Capture the cell that displays the provided text and extract its (x, y) central coordinate. 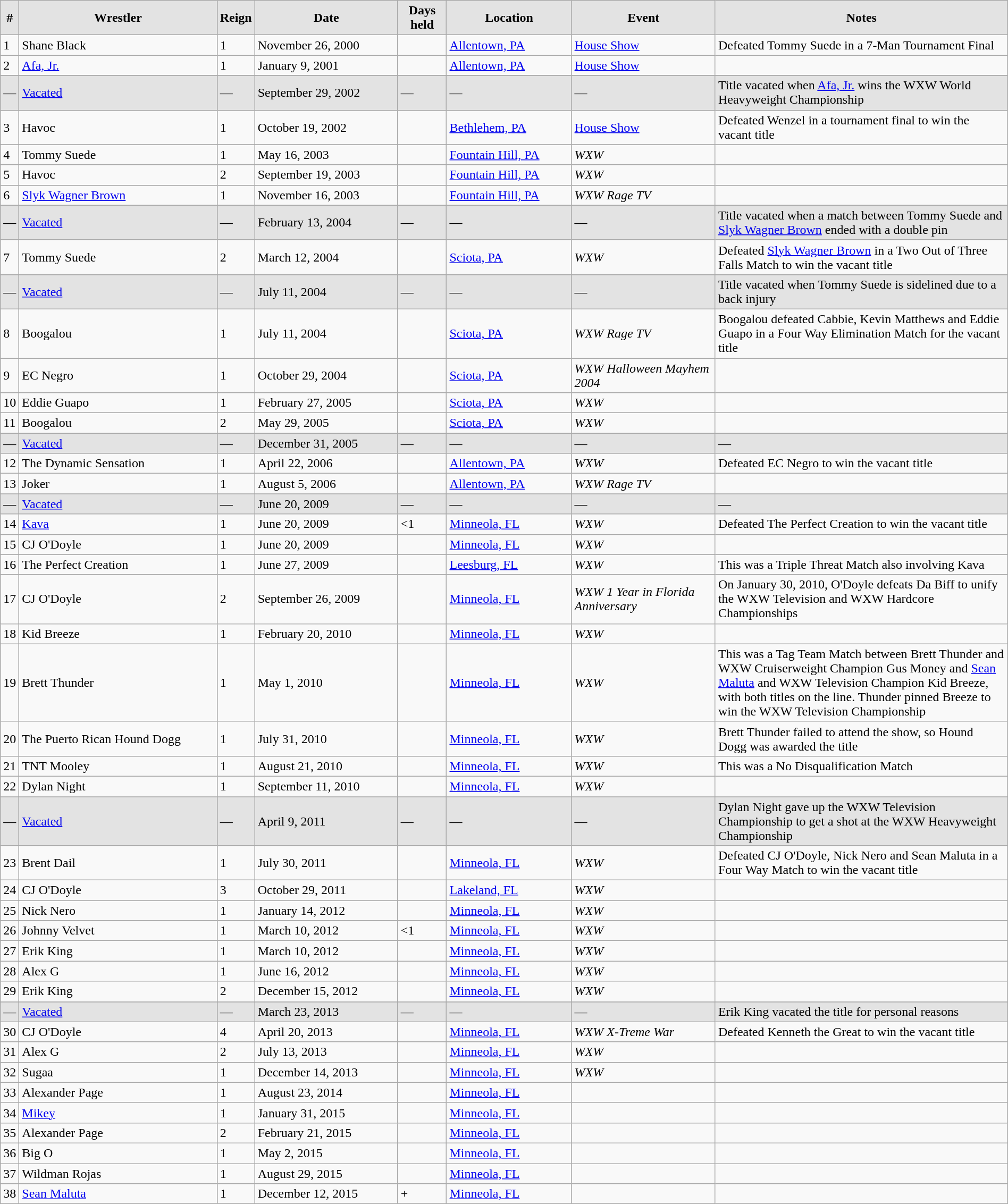
Date (326, 18)
5 (10, 175)
May 29, 2005 (326, 423)
January 14, 2012 (326, 911)
The Puerto Rican Hound Dogg (118, 739)
Sean Maluta (118, 1194)
35 (10, 1133)
September 29, 2002 (326, 92)
29 (10, 991)
Defeated Wenzel in a tournament final to win the vacant title (861, 128)
Defeated The Perfect Creation to win the vacant title (861, 524)
The Perfect Creation (118, 565)
This was a Triple Threat Match also involving Kava (861, 565)
Wrestler (118, 18)
Boogalou defeated Cabbie, Kevin Matthews and Eddie Guapo in a Four Way Elimination Match for the vacant title (861, 333)
June 27, 2009 (326, 565)
22 (10, 786)
December 12, 2015 (326, 1194)
Location (509, 18)
15 (10, 544)
8 (10, 333)
WXW X-Treme War (643, 1032)
Dylan Night gave up the WXW Television Championship to get a shot at the WXW Heavyweight Championship (861, 821)
April 20, 2013 (326, 1032)
Leesburg, FL (509, 565)
16 (10, 565)
17 (10, 599)
EC Negro (118, 375)
May 1, 2010 (326, 683)
September 19, 2003 (326, 175)
November 16, 2003 (326, 195)
February 20, 2010 (326, 634)
24 (10, 890)
Title vacated when Tommy Suede is sidelined due to a back injury (861, 291)
Nick Nero (118, 911)
WXW Halloween Mayhem 2004 (643, 375)
Joker (118, 484)
+ (422, 1194)
Defeated Kenneth the Great to win the vacant title (861, 1032)
19 (10, 683)
Afa, Jr. (118, 65)
January 31, 2015 (326, 1113)
7 (10, 257)
32 (10, 1072)
Defeated EC Negro to win the vacant title (861, 464)
Notes (861, 18)
11 (10, 423)
34 (10, 1113)
Kid Breeze (118, 634)
36 (10, 1153)
6 (10, 195)
10 (10, 403)
TNT Mooley (118, 766)
February 13, 2004 (326, 222)
October 29, 2011 (326, 890)
April 22, 2006 (326, 464)
Brett Thunder (118, 683)
November 26, 2000 (326, 45)
July 30, 2011 (326, 863)
14 (10, 524)
18 (10, 634)
April 9, 2011 (326, 821)
March 12, 2004 (326, 257)
Sugaa (118, 1072)
Erik King vacated the title for personal reasons (861, 1012)
Lakeland, FL (509, 890)
Slyk Wagner Brown (118, 195)
July 31, 2010 (326, 739)
October 19, 2002 (326, 128)
Wildman Rojas (118, 1173)
Defeated CJ O'Doyle, Nick Nero and Sean Maluta in a Four Way Match to win the vacant title (861, 863)
23 (10, 863)
June 16, 2012 (326, 971)
September 11, 2010 (326, 786)
31 (10, 1052)
Shane Black (118, 45)
September 26, 2009 (326, 599)
30 (10, 1032)
Event (643, 18)
This was a No Disqualification Match (861, 766)
Days held (422, 18)
Bethlehem, PA (509, 128)
13 (10, 484)
August 29, 2015 (326, 1173)
May 2, 2015 (326, 1153)
January 9, 2001 (326, 65)
August 21, 2010 (326, 766)
33 (10, 1092)
Kava (118, 524)
Defeated Tommy Suede in a 7-Man Tournament Final (861, 45)
August 5, 2006 (326, 484)
Dylan Night (118, 786)
37 (10, 1173)
July 13, 2013 (326, 1052)
Eddie Guapo (118, 403)
38 (10, 1194)
Brent Dail (118, 863)
Brett Thunder failed to attend the show, so Hound Dogg was awarded the title (861, 739)
On January 30, 2010, O'Doyle defeats Da Biff to unify the WXW Television and WXW Hardcore Championships (861, 599)
Mikey (118, 1113)
The Dynamic Sensation (118, 464)
August 23, 2014 (326, 1092)
WXW 1 Year in Florida Anniversary (643, 599)
May 16, 2003 (326, 155)
February 21, 2015 (326, 1133)
March 23, 2013 (326, 1012)
12 (10, 464)
Title vacated when a match between Tommy Suede and Slyk Wagner Brown ended with a double pin (861, 222)
December 31, 2005 (326, 443)
26 (10, 931)
February 27, 2005 (326, 403)
28 (10, 971)
# (10, 18)
December 14, 2013 (326, 1072)
20 (10, 739)
October 29, 2004 (326, 375)
27 (10, 951)
December 15, 2012 (326, 991)
Reign (236, 18)
Title vacated when Afa, Jr. wins the WXW World Heavyweight Championship (861, 92)
21 (10, 766)
Defeated Slyk Wagner Brown in a Two Out of Three Falls Match to win the vacant title (861, 257)
9 (10, 375)
Johnny Velvet (118, 931)
Big O (118, 1153)
25 (10, 911)
